Return the (X, Y) coordinate for the center point of the cell that contains the specified text.  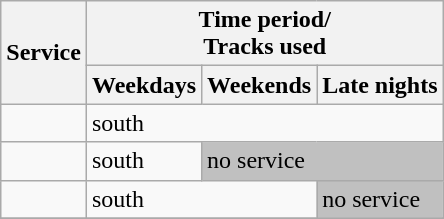
Time period/Tracks used (264, 34)
Service (44, 52)
Weekends (260, 85)
Late nights (380, 85)
Weekdays (144, 85)
